Provide the [X, Y] coordinate of the cell's center where the given text is located.  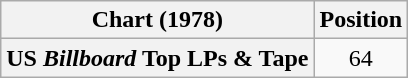
Chart (1978) [158, 20]
Position [361, 20]
US Billboard Top LPs & Tape [158, 58]
64 [361, 58]
